Determine the [x, y] coordinate at the center of the cell enclosing the given text.  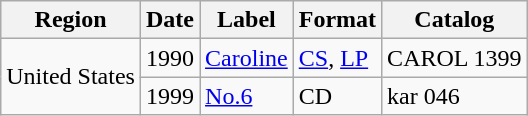
Label [247, 20]
United States [71, 77]
Region [71, 20]
Caroline [247, 58]
1999 [170, 96]
1990 [170, 58]
CS, LP [337, 58]
CD [337, 96]
Format [337, 20]
CAROL 1399 [455, 58]
Date [170, 20]
Catalog [455, 20]
kar 046 [455, 96]
No.6 [247, 96]
